Provide the (x, y) coordinate of the cell's center where the given text is located.  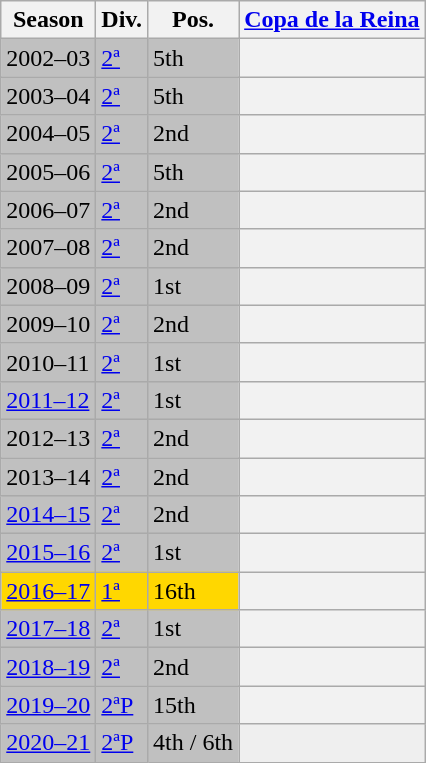
Div. (122, 20)
2004–05 (48, 134)
2006–07 (48, 210)
2016–17 (48, 591)
2019–20 (48, 705)
2020–21 (48, 743)
16th (194, 591)
2007–08 (48, 248)
Season (48, 20)
2010–11 (48, 362)
2003–04 (48, 96)
2011–12 (48, 400)
2008–09 (48, 286)
2002–03 (48, 58)
4th / 6th (194, 743)
2012–13 (48, 438)
2005–06 (48, 172)
1ª (122, 591)
2009–10 (48, 324)
2013–14 (48, 477)
2018–19 (48, 667)
Copa de la Reina (332, 20)
Pos. (194, 20)
2014–15 (48, 515)
2017–18 (48, 629)
2015–16 (48, 553)
15th (194, 705)
